Provide the [X, Y] coordinate of the cell's center where the given text is located.  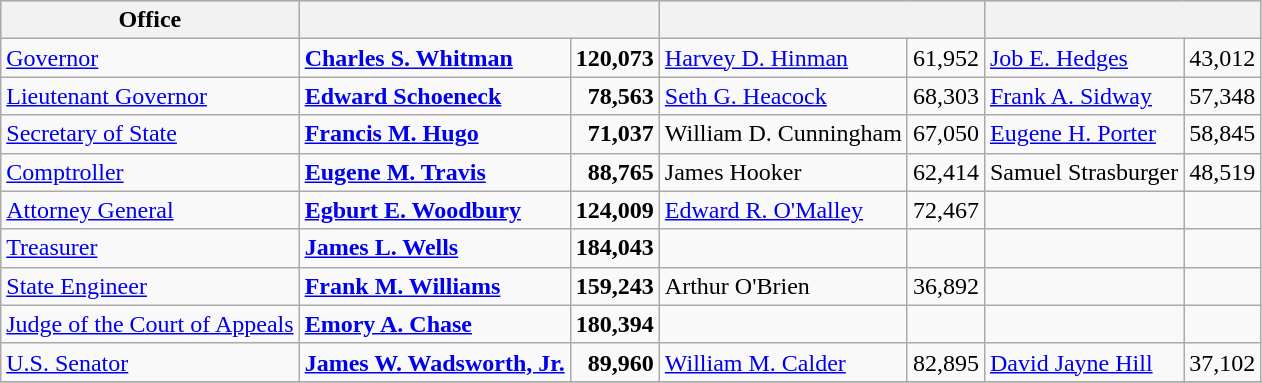
37,102 [1222, 362]
Eugene M. Travis [434, 172]
48,519 [1222, 172]
Francis M. Hugo [434, 134]
Secretary of State [150, 134]
62,414 [946, 172]
Governor [150, 58]
36,892 [946, 286]
William M. Calder [783, 362]
89,960 [614, 362]
State Engineer [150, 286]
Lieutenant Governor [150, 96]
124,009 [614, 210]
Frank M. Williams [434, 286]
58,845 [1222, 134]
Charles S. Whitman [434, 58]
43,012 [1222, 58]
159,243 [614, 286]
Samuel Strasburger [1084, 172]
57,348 [1222, 96]
Treasurer [150, 248]
68,303 [946, 96]
72,467 [946, 210]
Eugene H. Porter [1084, 134]
Seth G. Heacock [783, 96]
Arthur O'Brien [783, 286]
Judge of the Court of Appeals [150, 324]
Job E. Hedges [1084, 58]
Frank A. Sidway [1084, 96]
61,952 [946, 58]
Emory A. Chase [434, 324]
Comptroller [150, 172]
71,037 [614, 134]
120,073 [614, 58]
184,043 [614, 248]
Edward R. O'Malley [783, 210]
Harvey D. Hinman [783, 58]
Egburt E. Woodbury [434, 210]
William D. Cunningham [783, 134]
67,050 [946, 134]
U.S. Senator [150, 362]
Office [150, 20]
James Hooker [783, 172]
180,394 [614, 324]
James L. Wells [434, 248]
David Jayne Hill [1084, 362]
88,765 [614, 172]
Attorney General [150, 210]
James W. Wadsworth, Jr. [434, 362]
78,563 [614, 96]
Edward Schoeneck [434, 96]
82,895 [946, 362]
